Identify which cell holds the provided text, then report its [x, y] central coordinate. 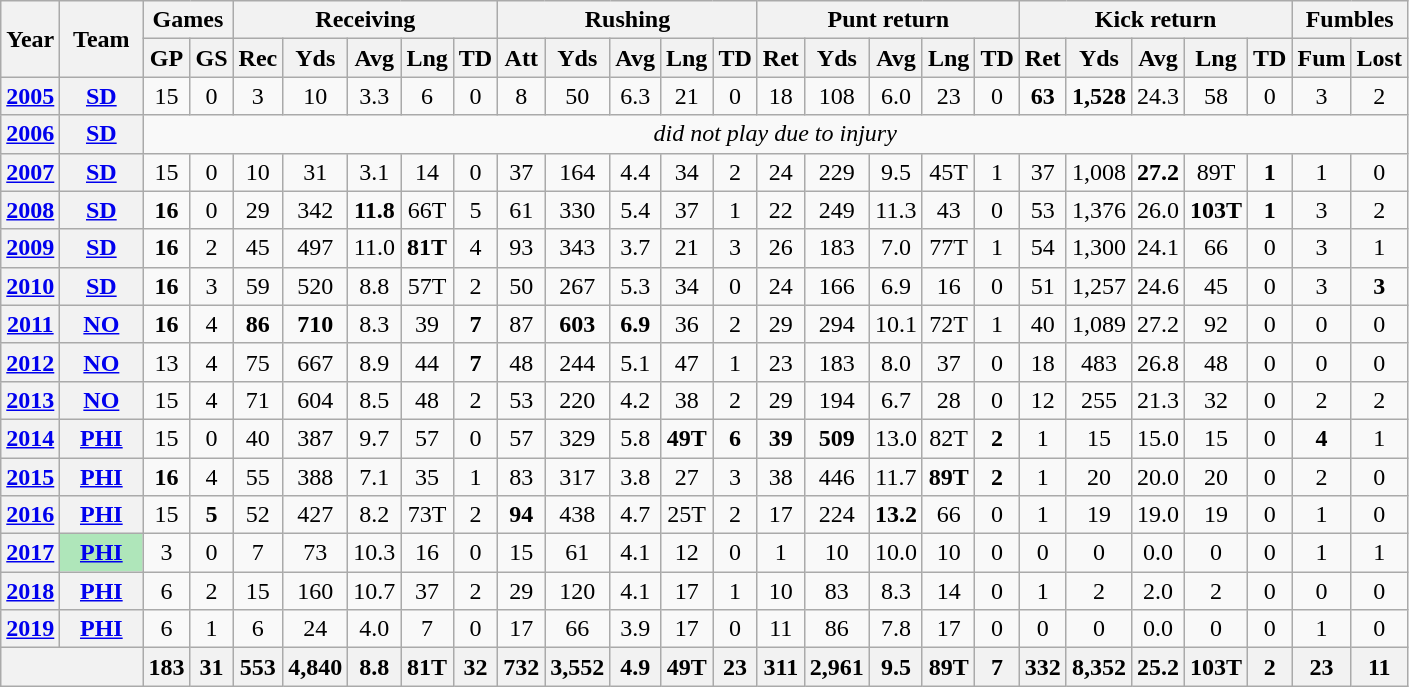
55 [258, 477]
19.0 [1158, 515]
4.0 [374, 629]
82T [948, 438]
194 [836, 400]
2.0 [1158, 591]
66T [427, 210]
8.0 [896, 362]
330 [578, 210]
3,552 [578, 667]
343 [578, 248]
10.0 [896, 553]
4.2 [636, 400]
553 [258, 667]
8,352 [1098, 667]
387 [316, 438]
Kick return [1156, 20]
1,376 [1098, 210]
24.3 [1158, 96]
166 [836, 286]
164 [578, 172]
47 [686, 362]
25.2 [1158, 667]
26.0 [1158, 210]
5.3 [636, 286]
94 [522, 515]
5.4 [636, 210]
73T [427, 515]
22 [780, 210]
93 [522, 248]
24.1 [1158, 248]
329 [578, 438]
311 [780, 667]
92 [1216, 324]
59 [258, 286]
2010 [30, 286]
2,961 [836, 667]
2014 [30, 438]
87 [522, 324]
36 [686, 324]
3.7 [636, 248]
8.9 [374, 362]
71 [258, 400]
Punt return [888, 20]
255 [1098, 400]
75 [258, 362]
220 [578, 400]
4.7 [636, 515]
6.3 [636, 96]
Fum [1322, 58]
2017 [30, 553]
21.3 [1158, 400]
24.6 [1158, 286]
224 [836, 515]
10.3 [374, 553]
Fumbles [1350, 20]
388 [316, 477]
6.0 [896, 96]
160 [316, 591]
43 [948, 210]
10.1 [896, 324]
1,089 [1098, 324]
27 [686, 477]
8 [522, 96]
13.0 [896, 438]
2011 [30, 324]
57T [427, 286]
35 [427, 477]
4.4 [636, 172]
2013 [30, 400]
427 [316, 515]
294 [836, 324]
Lost [1379, 58]
1,528 [1098, 96]
54 [1042, 248]
667 [316, 362]
26 [780, 248]
1,257 [1098, 286]
Team [102, 39]
2008 [30, 210]
2012 [30, 362]
Year [30, 39]
26.8 [1158, 362]
10.7 [374, 591]
244 [578, 362]
4,840 [316, 667]
8.2 [374, 515]
497 [316, 248]
120 [578, 591]
2016 [30, 515]
483 [1098, 362]
did not play due to injury [776, 134]
63 [1042, 96]
229 [836, 172]
3.1 [374, 172]
13 [166, 362]
73 [316, 553]
7.1 [374, 477]
446 [836, 477]
Games [188, 20]
2006 [30, 134]
Att [522, 58]
249 [836, 210]
732 [522, 667]
8.5 [374, 400]
52 [258, 515]
5.8 [636, 438]
58 [1216, 96]
72T [948, 324]
108 [836, 96]
4.9 [636, 667]
Rec [258, 58]
20.0 [1158, 477]
11.3 [896, 210]
11.8 [374, 210]
25T [686, 515]
44 [427, 362]
3.3 [374, 96]
GP [166, 58]
11.7 [896, 477]
2019 [30, 629]
1,300 [1098, 248]
2018 [30, 591]
3.9 [636, 629]
2007 [30, 172]
45T [948, 172]
509 [836, 438]
603 [578, 324]
Rushing [628, 20]
604 [316, 400]
5.1 [636, 362]
GS [212, 58]
6.7 [896, 400]
342 [316, 210]
11.0 [374, 248]
51 [1042, 286]
Receiving [366, 20]
520 [316, 286]
7.8 [896, 629]
7.0 [896, 248]
2009 [30, 248]
13.2 [896, 515]
332 [1042, 667]
710 [316, 324]
15.0 [1158, 438]
2005 [30, 96]
438 [578, 515]
317 [578, 477]
77T [948, 248]
3.8 [636, 477]
267 [578, 286]
9.7 [374, 438]
28 [948, 400]
1,008 [1098, 172]
2015 [30, 477]
